Scan for the cell matching the given text and deliver its [X, Y] coordinate at center. 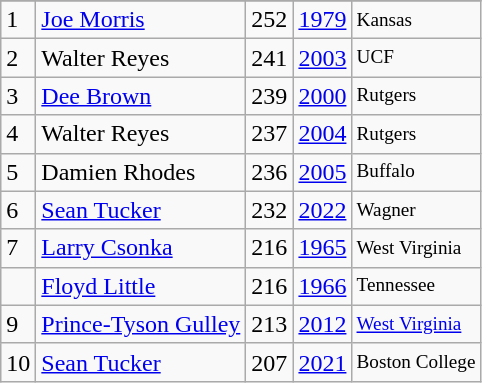
Wagner [416, 210]
7 [18, 248]
Damien Rhodes [141, 172]
Prince-Tyson Gulley [141, 324]
Floyd Little [141, 286]
2022 [322, 210]
Larry Csonka [141, 248]
Boston College [416, 362]
236 [270, 172]
6 [18, 210]
2 [18, 58]
2005 [322, 172]
UCF [416, 58]
2004 [322, 134]
2021 [322, 362]
5 [18, 172]
2012 [322, 324]
213 [270, 324]
Joe Morris [141, 20]
1965 [322, 248]
2003 [322, 58]
239 [270, 96]
9 [18, 324]
1979 [322, 20]
207 [270, 362]
237 [270, 134]
1966 [322, 286]
241 [270, 58]
232 [270, 210]
1 [18, 20]
4 [18, 134]
252 [270, 20]
Tennessee [416, 286]
10 [18, 362]
Dee Brown [141, 96]
Kansas [416, 20]
2000 [322, 96]
3 [18, 96]
Buffalo [416, 172]
